Provide the (X, Y) coordinate of the cell's center where the given text is located.  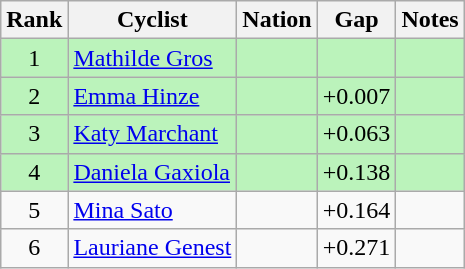
Emma Hinze (152, 96)
Rank (34, 20)
+0.164 (356, 210)
+0.007 (356, 96)
3 (34, 134)
Lauriane Genest (152, 248)
+0.138 (356, 172)
Nation (277, 20)
Gap (356, 20)
+0.271 (356, 248)
2 (34, 96)
Mina Sato (152, 210)
Mathilde Gros (152, 58)
Daniela Gaxiola (152, 172)
1 (34, 58)
5 (34, 210)
Katy Marchant (152, 134)
4 (34, 172)
+0.063 (356, 134)
Notes (430, 20)
Cyclist (152, 20)
6 (34, 248)
